Locate the cell with the specified text and output its (X, Y) center coordinate. 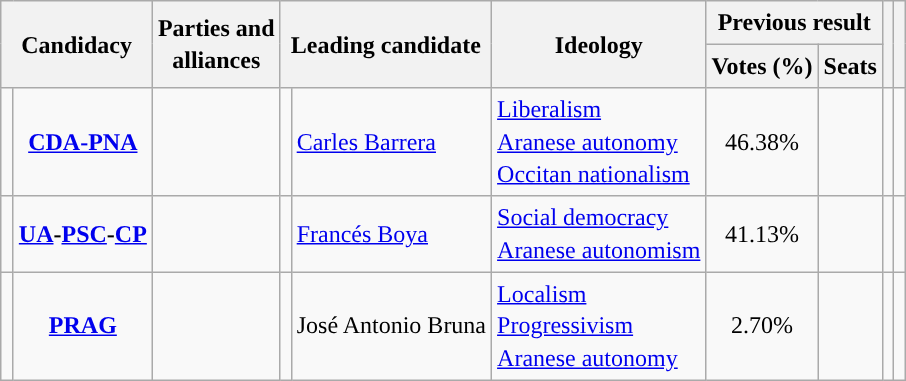
2.70% (762, 326)
Votes (%) (762, 66)
José Antonio Bruna (391, 326)
Seats (850, 66)
Ideology (599, 44)
PRAG (82, 326)
46.38% (762, 142)
41.13% (762, 234)
Carles Barrera (391, 142)
UA-PSC-CP (82, 234)
Leading candidate (386, 44)
Parties andalliances (216, 44)
Francés Boya (391, 234)
Previous result (794, 22)
LiberalismAranese autonomyOccitan nationalism (599, 142)
CDA-PNA (82, 142)
Candidacy (77, 44)
LocalismProgressivismAranese autonomy (599, 326)
Social democracyAranese autonomism (599, 234)
